Search for the cell housing the specified text and yield its (X, Y) center coordinate. 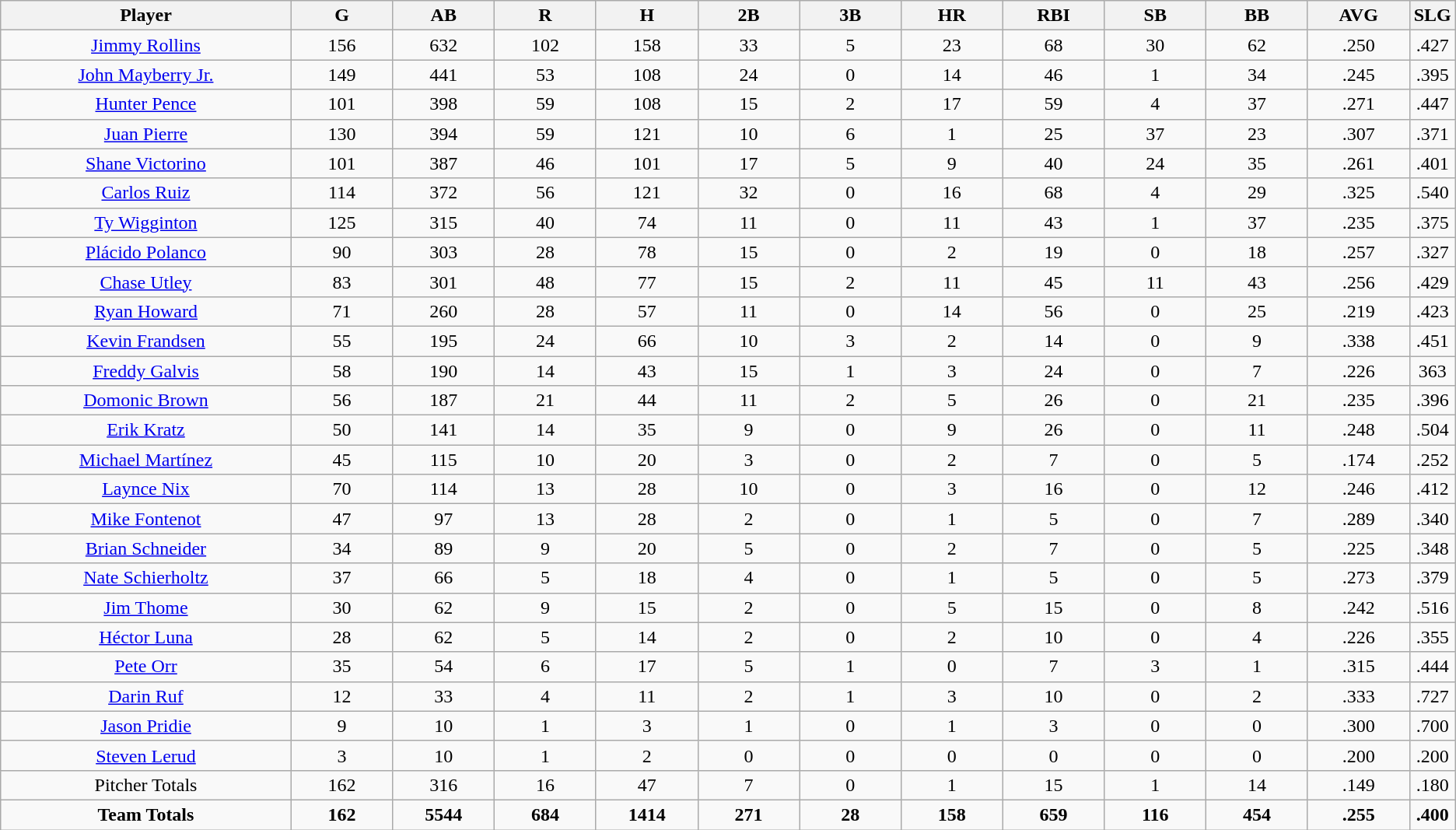
190 (443, 371)
659 (1053, 814)
Jimmy Rollins (146, 45)
48 (546, 282)
Plácido Polanco (146, 252)
Jim Thome (146, 608)
Erik Kratz (146, 430)
50 (342, 430)
19 (1053, 252)
44 (647, 401)
Team Totals (146, 814)
29 (1257, 193)
SB (1156, 16)
.252 (1433, 460)
Juan Pierre (146, 134)
.261 (1358, 163)
.271 (1358, 104)
Brian Schneider (146, 548)
102 (546, 45)
.451 (1433, 341)
H (647, 16)
372 (443, 193)
.273 (1358, 578)
Ryan Howard (146, 311)
78 (647, 252)
70 (342, 489)
71 (342, 311)
SLG (1433, 16)
.307 (1358, 134)
55 (342, 341)
Steven Lerud (146, 755)
149 (342, 75)
195 (443, 341)
260 (443, 311)
58 (342, 371)
.250 (1358, 45)
.149 (1358, 785)
.289 (1358, 519)
.700 (1433, 726)
.257 (1358, 252)
.401 (1433, 163)
.379 (1433, 578)
.396 (1433, 401)
.412 (1433, 489)
Pete Orr (146, 667)
316 (443, 785)
53 (546, 75)
Pitcher Totals (146, 785)
.242 (1358, 608)
.395 (1433, 75)
632 (443, 45)
RBI (1053, 16)
G (342, 16)
.256 (1358, 282)
.540 (1433, 193)
Darin Ruf (146, 696)
.504 (1433, 430)
.325 (1358, 193)
Héctor Luna (146, 637)
.245 (1358, 75)
83 (342, 282)
57 (647, 311)
.375 (1433, 222)
Kevin Frandsen (146, 341)
3B (851, 16)
8 (1257, 608)
Chase Utley (146, 282)
187 (443, 401)
.371 (1433, 134)
HR (952, 16)
115 (443, 460)
.174 (1358, 460)
77 (647, 282)
.333 (1358, 696)
441 (443, 75)
.255 (1358, 814)
125 (342, 222)
.225 (1358, 548)
398 (443, 104)
Shane Victorino (146, 163)
394 (443, 134)
.338 (1358, 341)
Ty Wigginton (146, 222)
363 (1433, 371)
AB (443, 16)
684 (546, 814)
R (546, 16)
.429 (1433, 282)
Player (146, 16)
.180 (1433, 785)
Nate Schierholtz (146, 578)
.248 (1358, 430)
Jason Pridie (146, 726)
John Mayberry Jr. (146, 75)
141 (443, 430)
315 (443, 222)
116 (1156, 814)
387 (443, 163)
Mike Fontenot (146, 519)
.444 (1433, 667)
130 (342, 134)
.315 (1358, 667)
1414 (647, 814)
74 (647, 222)
.727 (1433, 696)
.516 (1433, 608)
54 (443, 667)
Michael Martínez (146, 460)
.327 (1433, 252)
454 (1257, 814)
.300 (1358, 726)
303 (443, 252)
.447 (1433, 104)
271 (748, 814)
Freddy Galvis (146, 371)
Domonic Brown (146, 401)
.219 (1358, 311)
.423 (1433, 311)
89 (443, 548)
.246 (1358, 489)
AVG (1358, 16)
.348 (1433, 548)
97 (443, 519)
5544 (443, 814)
156 (342, 45)
Carlos Ruiz (146, 193)
90 (342, 252)
Hunter Pence (146, 104)
.400 (1433, 814)
.427 (1433, 45)
BB (1257, 16)
301 (443, 282)
32 (748, 193)
Laynce Nix (146, 489)
2B (748, 16)
.340 (1433, 519)
.355 (1433, 637)
